From the cell containing the given text, extract its center point as [x, y] coordinate. 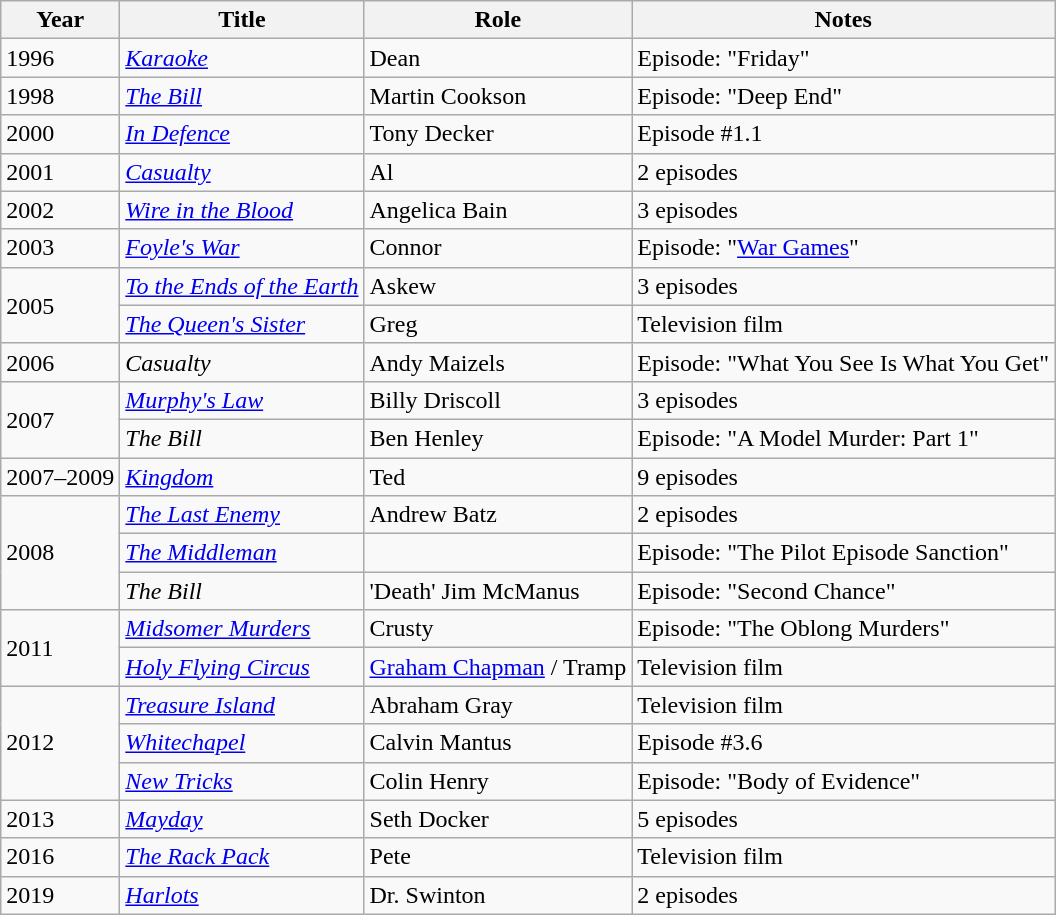
To the Ends of the Earth [242, 286]
Wire in the Blood [242, 210]
Episode: "The Pilot Episode Sanction" [844, 553]
Seth Docker [498, 819]
Title [242, 20]
1996 [60, 58]
Episode: "Friday" [844, 58]
Andrew Batz [498, 515]
Karaoke [242, 58]
The Queen's Sister [242, 324]
The Middleman [242, 553]
Angelica Bain [498, 210]
Episode: "What You See Is What You Get" [844, 362]
Foyle's War [242, 248]
2005 [60, 305]
Kingdom [242, 477]
5 episodes [844, 819]
2003 [60, 248]
Role [498, 20]
Treasure Island [242, 705]
Martin Cookson [498, 96]
Whitechapel [242, 743]
Ben Henley [498, 438]
2007 [60, 419]
Colin Henry [498, 781]
Abraham Gray [498, 705]
1998 [60, 96]
Holy Flying Circus [242, 667]
Calvin Mantus [498, 743]
Harlots [242, 895]
2008 [60, 553]
2013 [60, 819]
Crusty [498, 629]
2000 [60, 134]
Year [60, 20]
Notes [844, 20]
2002 [60, 210]
Connor [498, 248]
Murphy's Law [242, 400]
Al [498, 172]
In Defence [242, 134]
Episode: "Body of Evidence" [844, 781]
2006 [60, 362]
'Death' Jim McManus [498, 591]
Episode #3.6 [844, 743]
Pete [498, 857]
Tony Decker [498, 134]
Mayday [242, 819]
2007–2009 [60, 477]
Andy Maizels [498, 362]
Dr. Swinton [498, 895]
Episode: "Deep End" [844, 96]
Ted [498, 477]
Episode: "Second Chance" [844, 591]
Episode: "War Games" [844, 248]
The Rack Pack [242, 857]
Billy Driscoll [498, 400]
Episode: "The Oblong Murders" [844, 629]
2011 [60, 648]
2016 [60, 857]
Dean [498, 58]
2001 [60, 172]
2019 [60, 895]
Episode: "A Model Murder: Part 1" [844, 438]
Graham Chapman / Tramp [498, 667]
Askew [498, 286]
New Tricks [242, 781]
Episode #1.1 [844, 134]
2012 [60, 743]
9 episodes [844, 477]
The Last Enemy [242, 515]
Greg [498, 324]
Midsomer Murders [242, 629]
